Find where the given text appears and provide that cell's center as (x, y) coordinate. 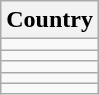
Country (50, 20)
